Determine the [x, y] coordinate at the center of the cell enclosing the given text.  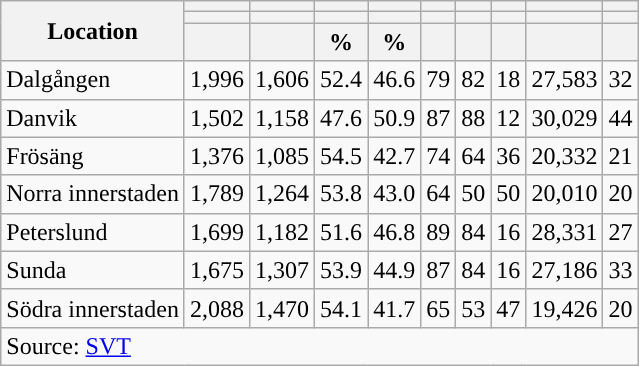
1,699 [216, 232]
46.8 [394, 232]
1,376 [216, 156]
1,307 [282, 270]
1,789 [216, 194]
44.9 [394, 270]
36 [508, 156]
74 [438, 156]
65 [438, 308]
42.7 [394, 156]
1,085 [282, 156]
1,606 [282, 80]
1,502 [216, 118]
Danvik [93, 118]
53 [474, 308]
Peterslund [93, 232]
82 [474, 80]
20,332 [564, 156]
28,331 [564, 232]
20,010 [564, 194]
51.6 [342, 232]
18 [508, 80]
54.1 [342, 308]
Dalgången [93, 80]
41.7 [394, 308]
53.8 [342, 194]
1,675 [216, 270]
30,029 [564, 118]
21 [620, 156]
27,186 [564, 270]
1,158 [282, 118]
Norra innerstaden [93, 194]
46.6 [394, 80]
Frösäng [93, 156]
Södra innerstaden [93, 308]
89 [438, 232]
Source: SVT [320, 346]
12 [508, 118]
19,426 [564, 308]
43.0 [394, 194]
53.9 [342, 270]
47.6 [342, 118]
1,182 [282, 232]
52.4 [342, 80]
33 [620, 270]
1,996 [216, 80]
32 [620, 80]
2,088 [216, 308]
50.9 [394, 118]
Location [93, 31]
1,264 [282, 194]
1,470 [282, 308]
88 [474, 118]
44 [620, 118]
Sunda [93, 270]
27,583 [564, 80]
79 [438, 80]
27 [620, 232]
47 [508, 308]
54.5 [342, 156]
